Return the (x, y) coordinate for the center point of the cell that contains the specified text.  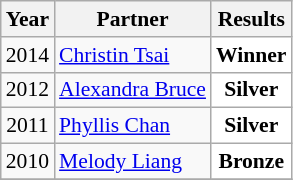
2011 (28, 126)
2014 (28, 55)
Alexandra Bruce (132, 90)
Christin Tsai (132, 55)
Winner (252, 55)
2010 (28, 162)
Melody Liang (132, 162)
Bronze (252, 162)
Partner (132, 19)
Results (252, 19)
Year (28, 19)
2012 (28, 90)
Phyllis Chan (132, 126)
